Locate the cell with the specified text and output its [X, Y] center coordinate. 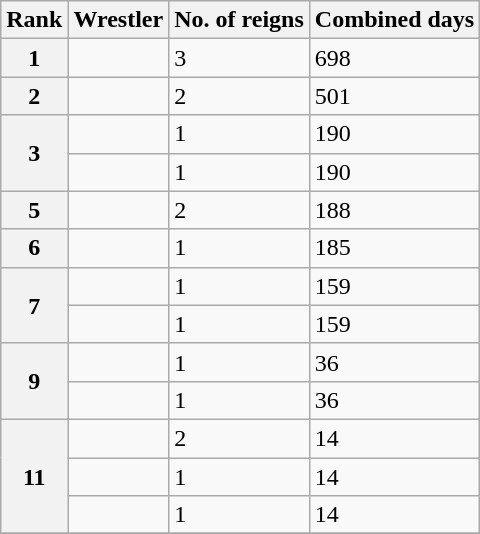
5 [34, 210]
Combined days [394, 20]
501 [394, 96]
7 [34, 305]
9 [34, 381]
6 [34, 248]
188 [394, 210]
No. of reigns [240, 20]
Rank [34, 20]
185 [394, 248]
11 [34, 476]
698 [394, 58]
Wrestler [118, 20]
